Find where the given text appears and provide that cell's center as [x, y] coordinate. 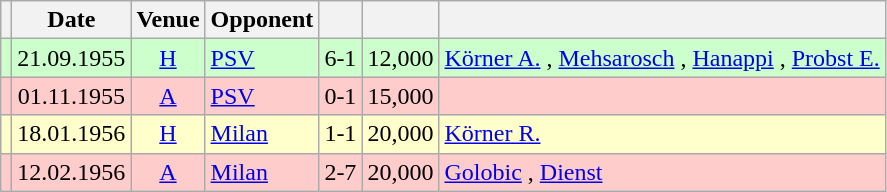
21.09.1955 [72, 58]
0-1 [340, 96]
2-7 [340, 172]
15,000 [400, 96]
Körner A. , Mehsarosch , Hanappi , Probst E. [662, 58]
Venue [168, 20]
12,000 [400, 58]
Körner R. [662, 134]
18.01.1956 [72, 134]
6-1 [340, 58]
12.02.1956 [72, 172]
Golobic , Dienst [662, 172]
Date [72, 20]
Opponent [262, 20]
1-1 [340, 134]
01.11.1955 [72, 96]
